Find where the given text appears and provide that cell's center as (x, y) coordinate. 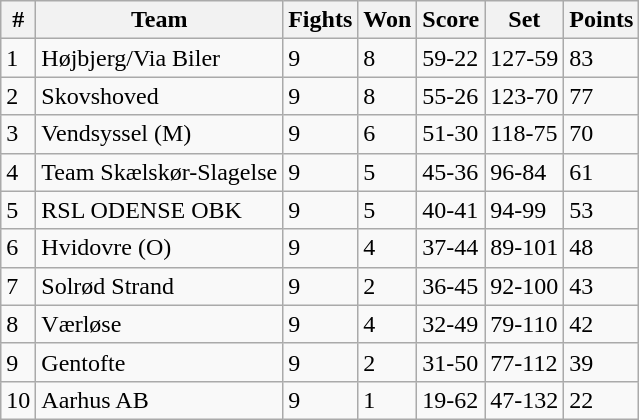
Score (451, 20)
51-30 (451, 134)
RSL ODENSE OBK (160, 210)
79-110 (524, 324)
89-101 (524, 248)
55-26 (451, 96)
Aarhus AB (160, 400)
32-49 (451, 324)
94-99 (524, 210)
Hvidovre (O) (160, 248)
Vendsyssel (M) (160, 134)
31-50 (451, 362)
Team Skælskør-Slagelse (160, 172)
118-75 (524, 134)
3 (18, 134)
77 (602, 96)
Højbjerg/Via Biler (160, 58)
39 (602, 362)
Solrød Strand (160, 286)
19-62 (451, 400)
Værløse (160, 324)
40-41 (451, 210)
96-84 (524, 172)
Skovshoved (160, 96)
22 (602, 400)
43 (602, 286)
42 (602, 324)
123-70 (524, 96)
37-44 (451, 248)
77-112 (524, 362)
48 (602, 248)
36-45 (451, 286)
70 (602, 134)
10 (18, 400)
Fights (320, 20)
127-59 (524, 58)
53 (602, 210)
59-22 (451, 58)
47-132 (524, 400)
# (18, 20)
7 (18, 286)
Team (160, 20)
61 (602, 172)
92-100 (524, 286)
83 (602, 58)
Points (602, 20)
Set (524, 20)
Won (388, 20)
Gentofte (160, 362)
45-36 (451, 172)
